From the cell containing the given text, extract its center point as [x, y] coordinate. 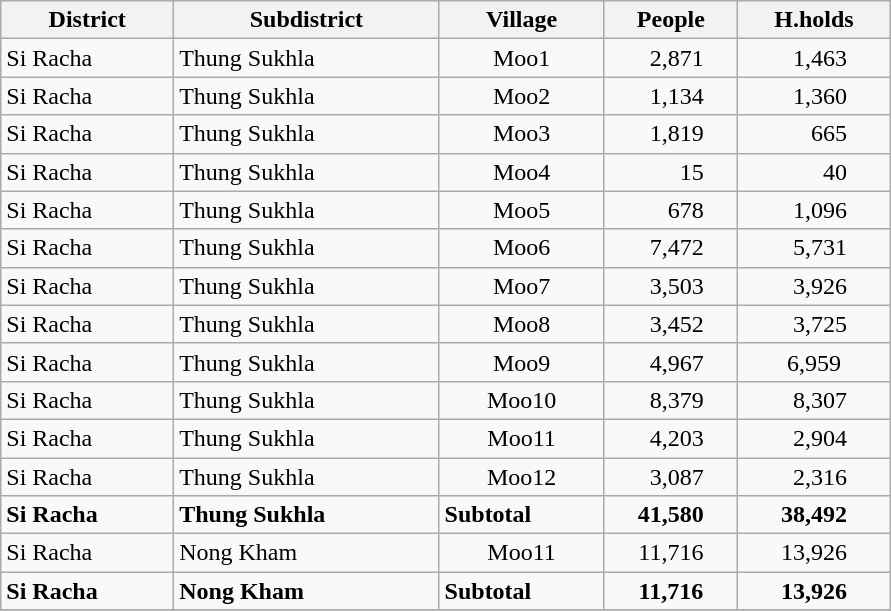
Moo8 [522, 324]
678 [670, 210]
3,926 [814, 286]
2,871 [670, 58]
3,452 [670, 324]
Moo7 [522, 286]
4,203 [670, 438]
2,904 [814, 438]
15 [670, 172]
1,360 [814, 96]
Moo1 [522, 58]
Moo10 [522, 400]
4,967 [670, 362]
3,087 [670, 477]
Subdistrict [306, 20]
1,819 [670, 134]
7,472 [670, 248]
41,580 [670, 515]
1,463 [814, 58]
2,316 [814, 477]
Moo2 [522, 96]
8,307 [814, 400]
District [88, 20]
3,503 [670, 286]
Moo12 [522, 477]
Moo9 [522, 362]
Moo6 [522, 248]
3,725 [814, 324]
People [670, 20]
665 [814, 134]
8,379 [670, 400]
6,959 [814, 362]
5,731 [814, 248]
1,096 [814, 210]
Moo5 [522, 210]
Moo3 [522, 134]
H.holds [814, 20]
Moo4 [522, 172]
Village [522, 20]
40 [814, 172]
1,134 [670, 96]
38,492 [814, 515]
